For the text-containing cell, return its midpoint in [x, y] coordinate format. 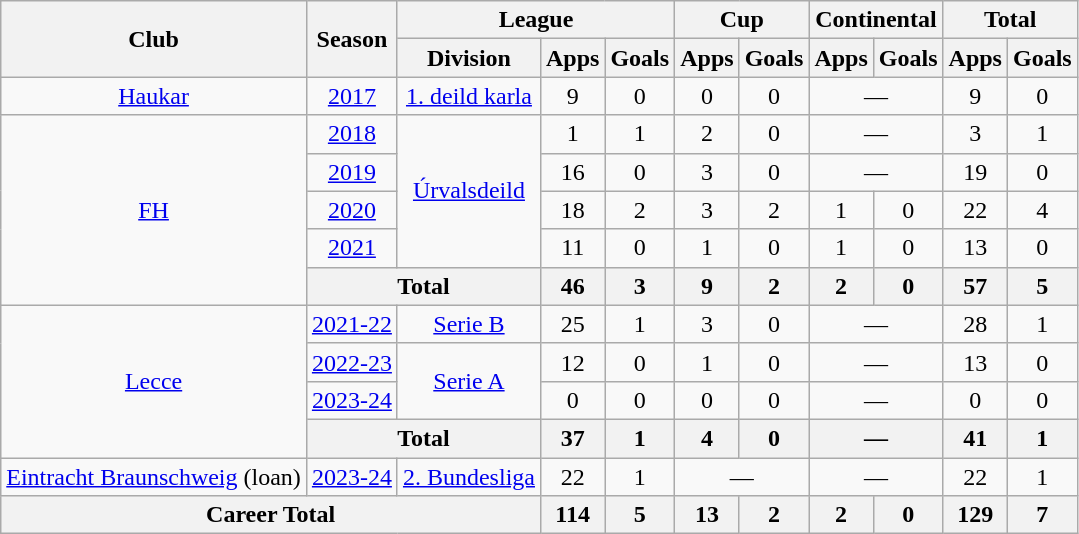
114 [572, 515]
2. Bundesliga [468, 477]
37 [572, 438]
Continental [876, 20]
League [536, 20]
Season [352, 39]
2019 [352, 172]
Division [468, 58]
2017 [352, 96]
Haukar [154, 96]
2022-23 [352, 362]
28 [975, 324]
46 [572, 286]
19 [975, 172]
Lecce [154, 381]
2018 [352, 134]
16 [572, 172]
18 [572, 210]
FH [154, 210]
Club [154, 39]
25 [572, 324]
Serie A [468, 381]
129 [975, 515]
Úrvalsdeild [468, 191]
Eintracht Braunschweig (loan) [154, 477]
2020 [352, 210]
57 [975, 286]
1. deild karla [468, 96]
11 [572, 248]
Serie B [468, 324]
Cup [742, 20]
12 [572, 362]
2021 [352, 248]
41 [975, 438]
2021-22 [352, 324]
7 [1042, 515]
Career Total [271, 515]
